Locate the cell with the specified text and output its [x, y] center coordinate. 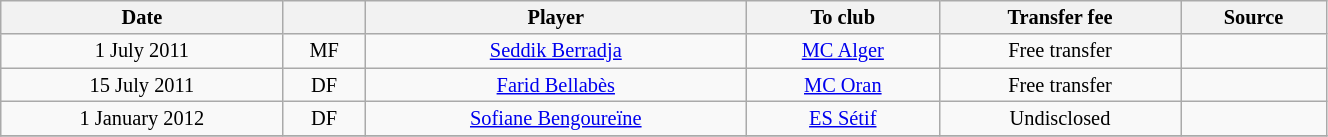
1 January 2012 [142, 118]
15 July 2011 [142, 85]
Player [556, 17]
Undisclosed [1060, 118]
MC Alger [842, 51]
Source [1254, 17]
MF [324, 51]
Seddik Berradja [556, 51]
To club [842, 17]
ES Sétif [842, 118]
Farid Bellabès [556, 85]
Transfer fee [1060, 17]
Date [142, 17]
1 July 2011 [142, 51]
MC Oran [842, 85]
Sofiane Bengoureïne [556, 118]
